Pinpoint the cell where the given text exists, returning its (x, y) midpoint coordinate. 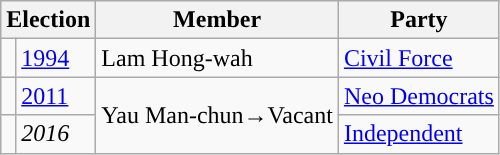
1994 (56, 58)
Neo Democrats (418, 96)
2016 (56, 134)
Independent (418, 134)
Yau Man-chun→Vacant (218, 115)
Civil Force (418, 58)
Election (48, 20)
Lam Hong-wah (218, 58)
2011 (56, 96)
Party (418, 20)
Member (218, 20)
